Return [x, y] of the center of cell containing provided text 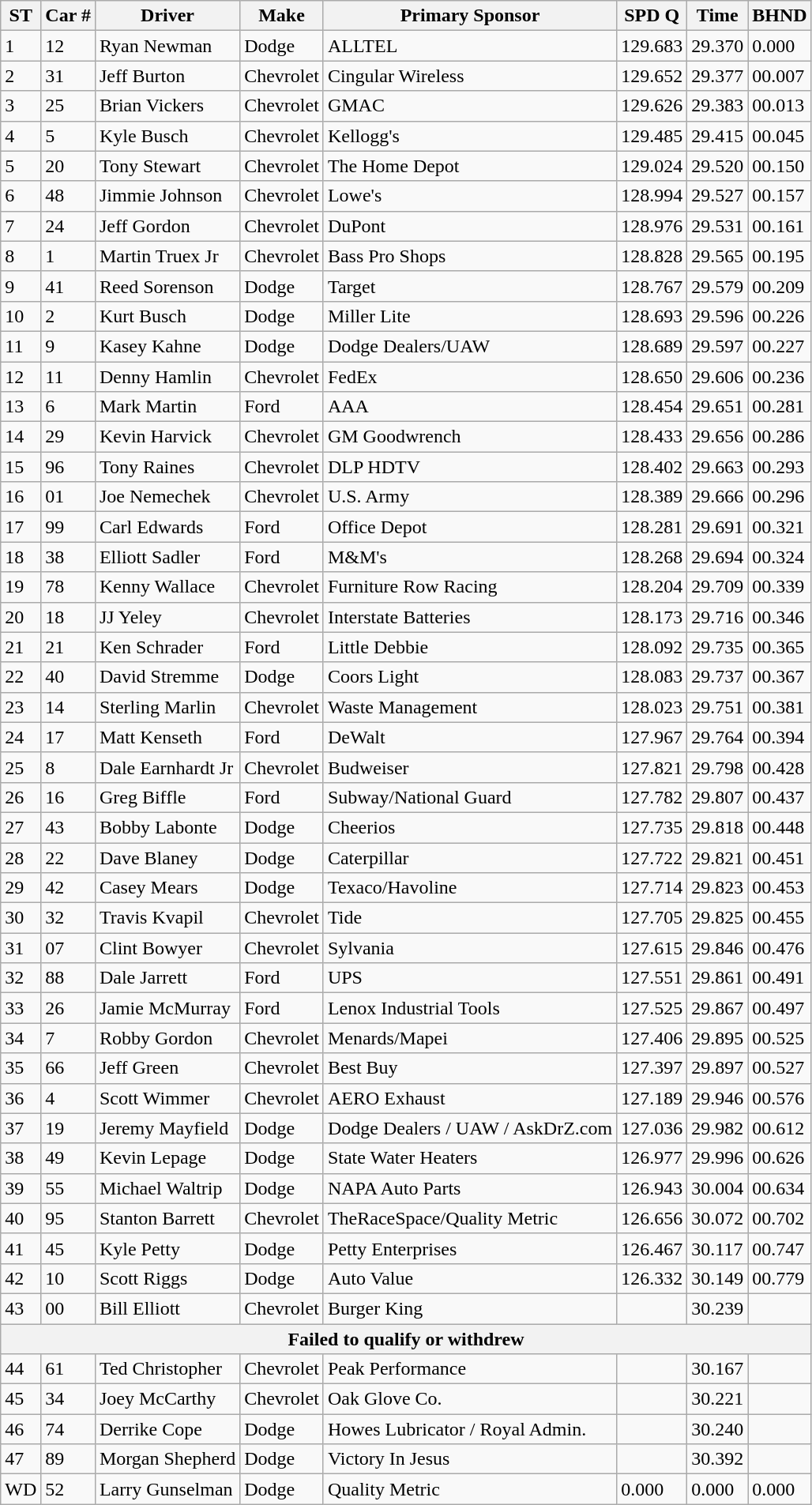
30.239 [717, 1308]
Jeremy Mayfield [167, 1128]
00.626 [780, 1158]
00.286 [780, 437]
44 [21, 1369]
00.209 [780, 286]
The Home Depot [469, 166]
15 [21, 467]
Stanton Barrett [167, 1218]
Martin Truex Jr [167, 256]
30.392 [717, 1459]
29.895 [717, 1038]
00.451 [780, 857]
29.751 [717, 707]
Derrike Cope [167, 1429]
128.650 [652, 377]
46 [21, 1429]
00.779 [780, 1278]
00.007 [780, 76]
Dale Earnhardt Jr [167, 767]
128.767 [652, 286]
Quality Metric [469, 1489]
00.013 [780, 106]
128.402 [652, 467]
52 [68, 1489]
29.818 [717, 827]
35 [21, 1068]
M&M's [469, 557]
29.527 [717, 196]
Kellogg's [469, 136]
00.576 [780, 1098]
00.227 [780, 346]
00.747 [780, 1248]
00 [68, 1308]
128.083 [652, 677]
Brian Vickers [167, 106]
126.977 [652, 1158]
55 [68, 1188]
3 [21, 106]
Jeff Green [167, 1068]
00.161 [780, 226]
Primary Sponsor [469, 16]
37 [21, 1128]
128.693 [652, 316]
66 [68, 1068]
GMAC [469, 106]
128.204 [652, 587]
00.476 [780, 948]
28 [21, 857]
00.394 [780, 737]
Ted Christopher [167, 1369]
127.714 [652, 888]
Sylvania [469, 948]
00.453 [780, 888]
Dale Jarrett [167, 978]
Robby Gordon [167, 1038]
30.167 [717, 1369]
U.S. Army [469, 497]
Greg Biffle [167, 797]
07 [68, 948]
00.428 [780, 767]
127.735 [652, 827]
29.709 [717, 587]
AERO Exhaust [469, 1098]
127.189 [652, 1098]
Kevin Harvick [167, 437]
99 [68, 527]
Budweiser [469, 767]
Cingular Wireless [469, 76]
Kenny Wallace [167, 587]
129.683 [652, 46]
Jeff Burton [167, 76]
00.321 [780, 527]
Denny Hamlin [167, 377]
Driver [167, 16]
129.652 [652, 76]
48 [68, 196]
23 [21, 707]
WD [21, 1489]
Peak Performance [469, 1369]
96 [68, 467]
Tide [469, 918]
29.606 [717, 377]
00.339 [780, 587]
Auto Value [469, 1278]
127.967 [652, 737]
30 [21, 918]
128.173 [652, 617]
Sterling Marlin [167, 707]
Travis Kvapil [167, 918]
29.565 [717, 256]
00.293 [780, 467]
00.491 [780, 978]
127.615 [652, 948]
78 [68, 587]
Ken Schrader [167, 647]
00.381 [780, 707]
128.433 [652, 437]
Lenox Industrial Tools [469, 1008]
Furniture Row Racing [469, 587]
29.798 [717, 767]
ALLTEL [469, 46]
Cheerios [469, 827]
29.531 [717, 226]
29.579 [717, 286]
Subway/National Guard [469, 797]
Texaco/Havoline [469, 888]
Mark Martin [167, 407]
NAPA Auto Parts [469, 1188]
00.296 [780, 497]
29.666 [717, 497]
Petty Enterprises [469, 1248]
Casey Mears [167, 888]
29.982 [717, 1128]
127.406 [652, 1038]
Kevin Lepage [167, 1158]
Matt Kenseth [167, 737]
Menards/Mapei [469, 1038]
Bill Elliott [167, 1308]
127.036 [652, 1128]
36 [21, 1098]
29.821 [717, 857]
127.821 [652, 767]
39 [21, 1188]
127.782 [652, 797]
Joey McCarthy [167, 1399]
Dave Blaney [167, 857]
00.045 [780, 136]
Kyle Busch [167, 136]
128.828 [652, 256]
00.367 [780, 677]
127.525 [652, 1008]
61 [68, 1369]
SPD Q [652, 16]
Larry Gunselman [167, 1489]
Oak Glove Co. [469, 1399]
00.324 [780, 557]
Burger King [469, 1308]
95 [68, 1218]
126.943 [652, 1188]
74 [68, 1429]
29.691 [717, 527]
Caterpillar [469, 857]
29.946 [717, 1098]
Jeff Gordon [167, 226]
127.397 [652, 1068]
47 [21, 1459]
DeWalt [469, 737]
00.346 [780, 617]
Waste Management [469, 707]
Tony Stewart [167, 166]
29.597 [717, 346]
Lowe's [469, 196]
128.976 [652, 226]
Miller Lite [469, 316]
29.861 [717, 978]
89 [68, 1459]
JJ Yeley [167, 617]
Office Depot [469, 527]
00.702 [780, 1218]
29.383 [717, 106]
29.825 [717, 918]
ST [21, 16]
00.455 [780, 918]
29.737 [717, 677]
AAA [469, 407]
Joe Nemechek [167, 497]
Carl Edwards [167, 527]
FedEx [469, 377]
Morgan Shepherd [167, 1459]
Jimmie Johnson [167, 196]
00.634 [780, 1188]
29.596 [717, 316]
Failed to qualify or withdrew [406, 1339]
29.651 [717, 407]
126.656 [652, 1218]
129.024 [652, 166]
Bobby Labonte [167, 827]
29.846 [717, 948]
29.716 [717, 617]
Reed Sorenson [167, 286]
126.332 [652, 1278]
29.996 [717, 1158]
Interstate Batteries [469, 617]
Car # [68, 16]
29.656 [717, 437]
00.497 [780, 1008]
30.117 [717, 1248]
00.365 [780, 647]
Elliott Sadler [167, 557]
Little Debbie [469, 647]
State Water Heaters [469, 1158]
DLP HDTV [469, 467]
Kurt Busch [167, 316]
129.626 [652, 106]
128.281 [652, 527]
Kasey Kahne [167, 346]
27 [21, 827]
00.236 [780, 377]
128.268 [652, 557]
29.694 [717, 557]
30.240 [717, 1429]
30.072 [717, 1218]
00.527 [780, 1068]
00.281 [780, 407]
127.705 [652, 918]
TheRaceSpace/Quality Metric [469, 1218]
Scott Riggs [167, 1278]
Michael Waltrip [167, 1188]
Dodge Dealers / UAW / AskDrZ.com [469, 1128]
30.004 [717, 1188]
01 [68, 497]
Clint Bowyer [167, 948]
30.149 [717, 1278]
Howes Lubricator / Royal Admin. [469, 1429]
88 [68, 978]
33 [21, 1008]
128.389 [652, 497]
DuPont [469, 226]
UPS [469, 978]
29.897 [717, 1068]
BHND [780, 16]
00.195 [780, 256]
128.689 [652, 346]
129.485 [652, 136]
Bass Pro Shops [469, 256]
00.150 [780, 166]
Jamie McMurray [167, 1008]
128.092 [652, 647]
29.823 [717, 888]
00.157 [780, 196]
Victory In Jesus [469, 1459]
29.370 [717, 46]
128.454 [652, 407]
29.377 [717, 76]
126.467 [652, 1248]
128.023 [652, 707]
Coors Light [469, 677]
00.448 [780, 827]
GM Goodwrench [469, 437]
Tony Raines [167, 467]
Ryan Newman [167, 46]
29.867 [717, 1008]
00.437 [780, 797]
Scott Wimmer [167, 1098]
00.525 [780, 1038]
29.735 [717, 647]
29.415 [717, 136]
30.221 [717, 1399]
29.807 [717, 797]
Target [469, 286]
David Stremme [167, 677]
49 [68, 1158]
29.663 [717, 467]
128.994 [652, 196]
Make [282, 16]
Dodge Dealers/UAW [469, 346]
13 [21, 407]
127.551 [652, 978]
00.226 [780, 316]
Time [717, 16]
Best Buy [469, 1068]
127.722 [652, 857]
29.764 [717, 737]
29.520 [717, 166]
Kyle Petty [167, 1248]
00.612 [780, 1128]
